Locate the cell with the specified text and output its (x, y) center coordinate. 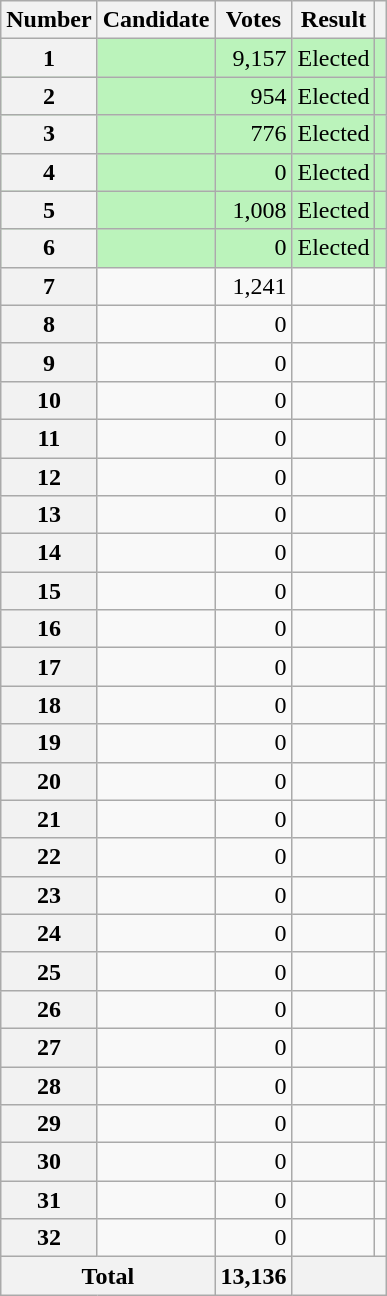
30 (49, 1162)
Number (49, 20)
12 (49, 477)
Votes (254, 20)
2 (49, 96)
9,157 (254, 58)
8 (49, 324)
3 (49, 134)
Candidate (156, 20)
29 (49, 1124)
Total (108, 1276)
20 (49, 781)
25 (49, 971)
1 (49, 58)
16 (49, 629)
13,136 (254, 1276)
26 (49, 1009)
6 (49, 248)
19 (49, 743)
7 (49, 286)
18 (49, 705)
Result (334, 20)
5 (49, 210)
1,008 (254, 210)
21 (49, 819)
13 (49, 515)
1,241 (254, 286)
11 (49, 438)
24 (49, 933)
4 (49, 172)
28 (49, 1085)
23 (49, 895)
27 (49, 1047)
10 (49, 400)
15 (49, 591)
31 (49, 1200)
14 (49, 553)
32 (49, 1238)
776 (254, 134)
17 (49, 667)
954 (254, 96)
22 (49, 857)
9 (49, 362)
